Provide the [X, Y] coordinate of the cell's center where the given text is located.  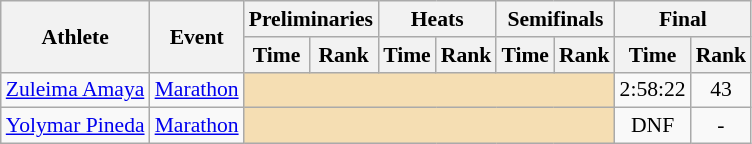
Final [684, 19]
Preliminaries [311, 19]
Yolymar Pineda [76, 126]
43 [722, 90]
- [722, 126]
2:58:22 [653, 90]
Athlete [76, 36]
Heats [437, 19]
Semifinals [555, 19]
Event [197, 36]
DNF [653, 126]
Zuleima Amaya [76, 90]
